Output the [x, y] coordinate of the center of the cell containing the given text.  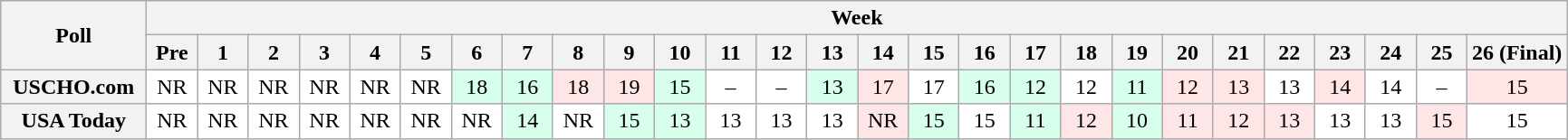
20 [1188, 52]
USCHO.com [74, 87]
9 [629, 52]
4 [375, 52]
22 [1289, 52]
23 [1340, 52]
Week [857, 18]
3 [324, 52]
21 [1238, 52]
26 (Final) [1516, 52]
Pre [172, 52]
Poll [74, 35]
2 [274, 52]
USA Today [74, 121]
6 [476, 52]
7 [527, 52]
24 [1390, 52]
5 [426, 52]
25 [1441, 52]
1 [223, 52]
8 [578, 52]
